Determine the (X, Y) coordinate at the center of the cell enclosing the given text.  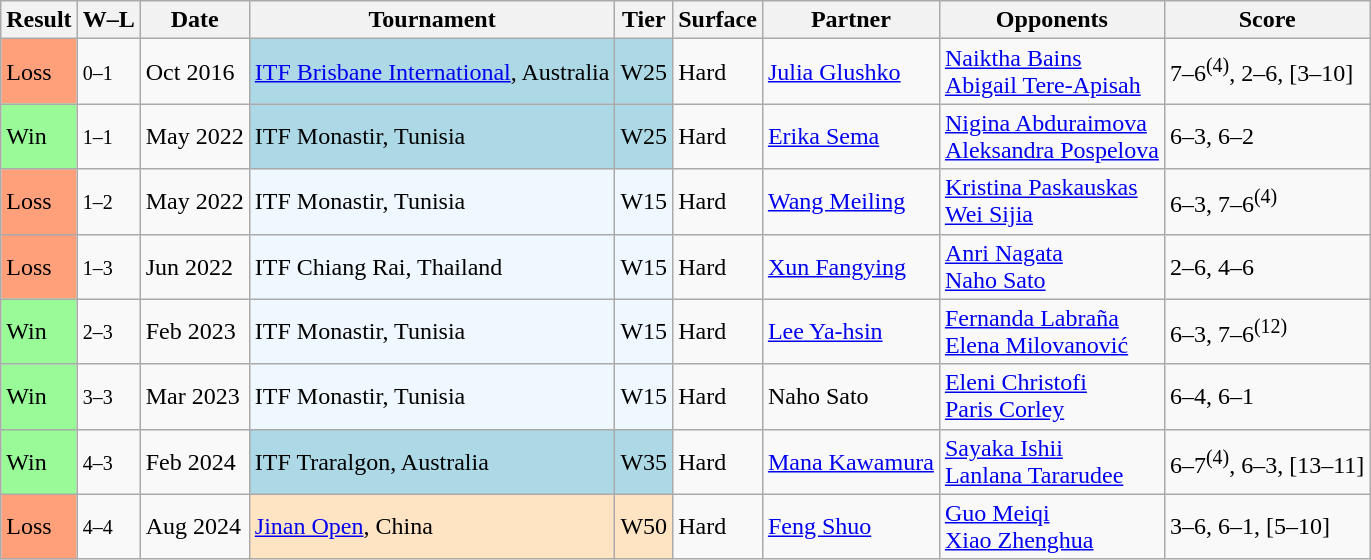
W50 (644, 526)
Jinan Open, China (432, 526)
Partner (850, 20)
Xun Fangying (850, 266)
Anri Nagata Naho Sato (1052, 266)
Tournament (432, 20)
6–3, 6–2 (1266, 136)
Mar 2023 (194, 396)
2–3 (108, 332)
Naho Sato (850, 396)
Wang Meiling (850, 202)
4–3 (108, 462)
ITF Chiang Rai, Thailand (432, 266)
Sayaka Ishii Lanlana Tararudee (1052, 462)
4–4 (108, 526)
1–1 (108, 136)
Feb 2023 (194, 332)
Result (39, 20)
Guo Meiqi Xiao Zhenghua (1052, 526)
Feb 2024 (194, 462)
6–3, 7–6(4) (1266, 202)
Surface (718, 20)
3–6, 6–1, [5–10] (1266, 526)
Jun 2022 (194, 266)
ITF Traralgon, Australia (432, 462)
3–3 (108, 396)
Kristina Paskauskas Wei Sijia (1052, 202)
2–6, 4–6 (1266, 266)
7–6(4), 2–6, [3–10] (1266, 72)
Opponents (1052, 20)
ITF Brisbane International, Australia (432, 72)
Aug 2024 (194, 526)
6–7(4), 6–3, [13–11] (1266, 462)
Feng Shuo (850, 526)
W35 (644, 462)
W–L (108, 20)
Oct 2016 (194, 72)
Score (1266, 20)
0–1 (108, 72)
Eleni Christofi Paris Corley (1052, 396)
Mana Kawamura (850, 462)
1–3 (108, 266)
Lee Ya-hsin (850, 332)
Erika Sema (850, 136)
Tier (644, 20)
6–3, 7–6(12) (1266, 332)
1–2 (108, 202)
Naiktha Bains Abigail Tere-Apisah (1052, 72)
Fernanda Labraña Elena Milovanović (1052, 332)
Date (194, 20)
6–4, 6–1 (1266, 396)
Julia Glushko (850, 72)
Nigina Abduraimova Aleksandra Pospelova (1052, 136)
